Capture the cell that displays the provided text and extract its [X, Y] central coordinate. 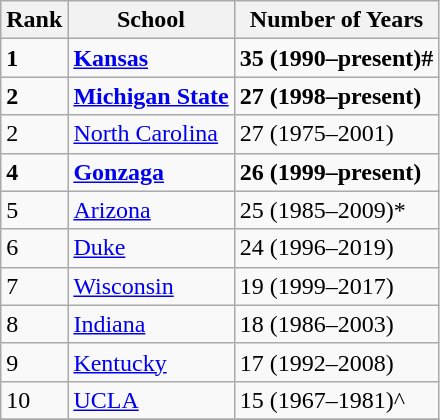
27 (1975–2001) [336, 134]
25 (1985–2009)* [336, 210]
5 [34, 210]
Rank [34, 20]
1 [34, 58]
Kansas [151, 58]
Arizona [151, 210]
4 [34, 172]
Number of Years [336, 20]
18 (1986–2003) [336, 324]
Duke [151, 248]
24 (1996–2019) [336, 248]
Kentucky [151, 362]
6 [34, 248]
Indiana [151, 324]
35 (1990–present)# [336, 58]
North Carolina [151, 134]
27 (1998–present) [336, 96]
26 (1999–present) [336, 172]
7 [34, 286]
19 (1999–2017) [336, 286]
School [151, 20]
17 (1992–2008) [336, 362]
Gonzaga [151, 172]
8 [34, 324]
Wisconsin [151, 286]
10 [34, 400]
9 [34, 362]
UCLA [151, 400]
Michigan State [151, 96]
15 (1967–1981)^ [336, 400]
